Detect which cell encompasses the target text, then output its (x, y) center coordinate. 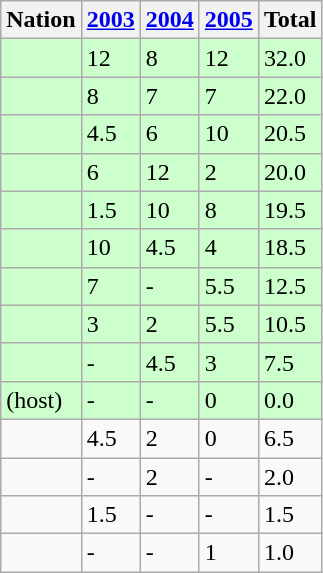
2005 (228, 20)
10.5 (290, 324)
19.5 (290, 210)
1.0 (290, 553)
2.0 (290, 477)
1 (228, 553)
2003 (110, 20)
4 (228, 248)
20.5 (290, 134)
7.5 (290, 362)
Total (290, 20)
18.5 (290, 248)
32.0 (290, 58)
2004 (170, 20)
20.0 (290, 172)
6.5 (290, 438)
12.5 (290, 286)
22.0 (290, 96)
0.0 (290, 400)
Nation (41, 20)
(host) (41, 400)
